Return the [X, Y] coordinate for the center point of the cell that contains the specified text.  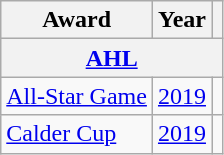
Calder Cup [77, 134]
AHL [112, 58]
Year [182, 20]
All-Star Game [77, 96]
Award [77, 20]
